Find where the given text appears and provide that cell's center as (X, Y) coordinate. 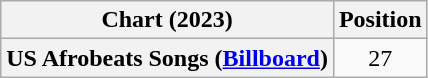
27 (380, 58)
US Afrobeats Songs (Billboard) (168, 58)
Chart (2023) (168, 20)
Position (380, 20)
